Return (x, y) of the center of cell containing provided text 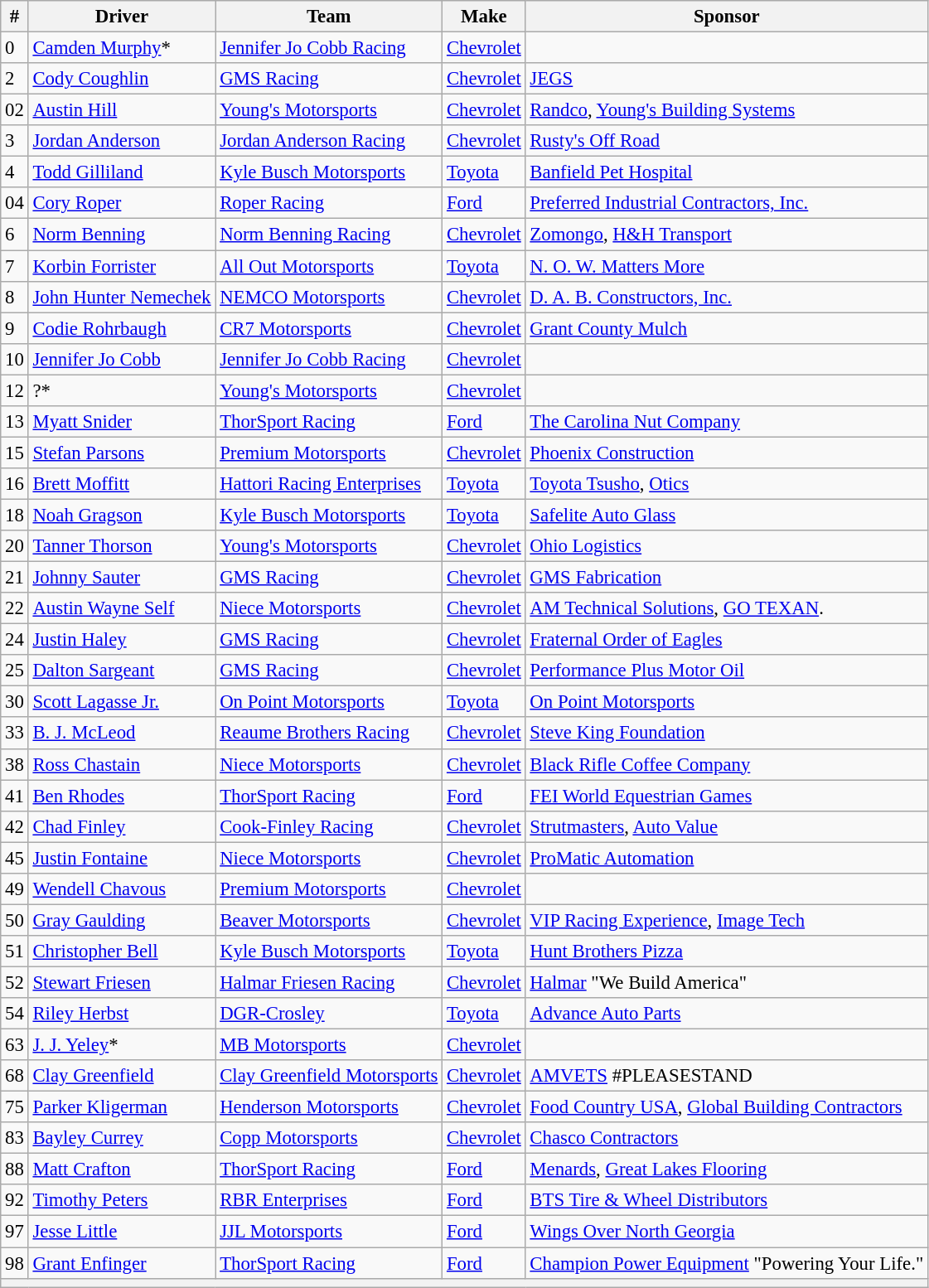
49 (15, 889)
Chad Finley (122, 826)
?* (122, 390)
Driver (122, 17)
Jordan Anderson (122, 141)
Halmar Friesen Racing (329, 982)
Austin Wayne Self (122, 608)
The Carolina Nut Company (726, 422)
12 (15, 390)
50 (15, 920)
Matt Crafton (122, 1169)
04 (15, 203)
Sponsor (726, 17)
Phoenix Construction (726, 453)
Wings Over North Georgia (726, 1232)
Beaver Motorsports (329, 920)
18 (15, 515)
Norm Benning (122, 235)
16 (15, 484)
Bayley Currey (122, 1138)
38 (15, 764)
92 (15, 1201)
24 (15, 640)
Stefan Parsons (122, 453)
Fraternal Order of Eagles (726, 640)
Scott Lagasse Jr. (122, 702)
Henderson Motorsports (329, 1107)
Hattori Racing Enterprises (329, 484)
Cory Roper (122, 203)
75 (15, 1107)
John Hunter Nemechek (122, 297)
Food Country USA, Global Building Contractors (726, 1107)
Austin Hill (122, 110)
# (15, 17)
Brett Moffitt (122, 484)
Chasco Contractors (726, 1138)
7 (15, 266)
42 (15, 826)
68 (15, 1076)
15 (15, 453)
Grant Enfinger (122, 1263)
Cook-Finley Racing (329, 826)
02 (15, 110)
Korbin Forrister (122, 266)
51 (15, 951)
98 (15, 1263)
Copp Motorsports (329, 1138)
25 (15, 671)
3 (15, 141)
Ben Rhodes (122, 796)
Grant County Mulch (726, 328)
RBR Enterprises (329, 1201)
BTS Tire & Wheel Distributors (726, 1201)
10 (15, 359)
Christopher Bell (122, 951)
Jesse Little (122, 1232)
Stewart Friesen (122, 982)
9 (15, 328)
Myatt Snider (122, 422)
AMVETS #PLEASESTAND (726, 1076)
Jordan Anderson Racing (329, 141)
52 (15, 982)
Advance Auto Parts (726, 1014)
Rusty's Off Road (726, 141)
Roper Racing (329, 203)
Steve King Foundation (726, 734)
Toyota Tsusho, Otics (726, 484)
Team (329, 17)
Norm Benning Racing (329, 235)
ProMatic Automation (726, 858)
63 (15, 1045)
Ohio Logistics (726, 546)
22 (15, 608)
21 (15, 578)
Performance Plus Motor Oil (726, 671)
Justin Haley (122, 640)
Hunt Brothers Pizza (726, 951)
Randco, Young's Building Systems (726, 110)
41 (15, 796)
2 (15, 79)
J. J. Yeley* (122, 1045)
Gray Gaulding (122, 920)
33 (15, 734)
JEGS (726, 79)
Timothy Peters (122, 1201)
Reaume Brothers Racing (329, 734)
Wendell Chavous (122, 889)
Todd Gilliland (122, 172)
6 (15, 235)
All Out Motorsports (329, 266)
GMS Fabrication (726, 578)
AM Technical Solutions, GO TEXAN. (726, 608)
Johnny Sauter (122, 578)
54 (15, 1014)
13 (15, 422)
Camden Murphy* (122, 48)
Codie Rohrbaugh (122, 328)
VIP Racing Experience, Image Tech (726, 920)
0 (15, 48)
NEMCO Motorsports (329, 297)
20 (15, 546)
DGR-Crosley (329, 1014)
4 (15, 172)
Parker Kligerman (122, 1107)
Dalton Sargeant (122, 671)
Noah Gragson (122, 515)
JJL Motorsports (329, 1232)
Black Rifle Coffee Company (726, 764)
Cody Coughlin (122, 79)
B. J. McLeod (122, 734)
Ross Chastain (122, 764)
Clay Greenfield (122, 1076)
Clay Greenfield Motorsports (329, 1076)
Halmar "We Build America" (726, 982)
Menards, Great Lakes Flooring (726, 1169)
Preferred Industrial Contractors, Inc. (726, 203)
8 (15, 297)
CR7 Motorsports (329, 328)
Make (484, 17)
88 (15, 1169)
30 (15, 702)
Jennifer Jo Cobb (122, 359)
Safelite Auto Glass (726, 515)
FEI World Equestrian Games (726, 796)
D. A. B. Constructors, Inc. (726, 297)
MB Motorsports (329, 1045)
83 (15, 1138)
97 (15, 1232)
Zomongo, H&H Transport (726, 235)
Banfield Pet Hospital (726, 172)
N. O. W. Matters More (726, 266)
Champion Power Equipment "Powering Your Life." (726, 1263)
Justin Fontaine (122, 858)
45 (15, 858)
Strutmasters, Auto Value (726, 826)
Riley Herbst (122, 1014)
Tanner Thorson (122, 546)
